Detect which cell encompasses the target text, then output its [x, y] center coordinate. 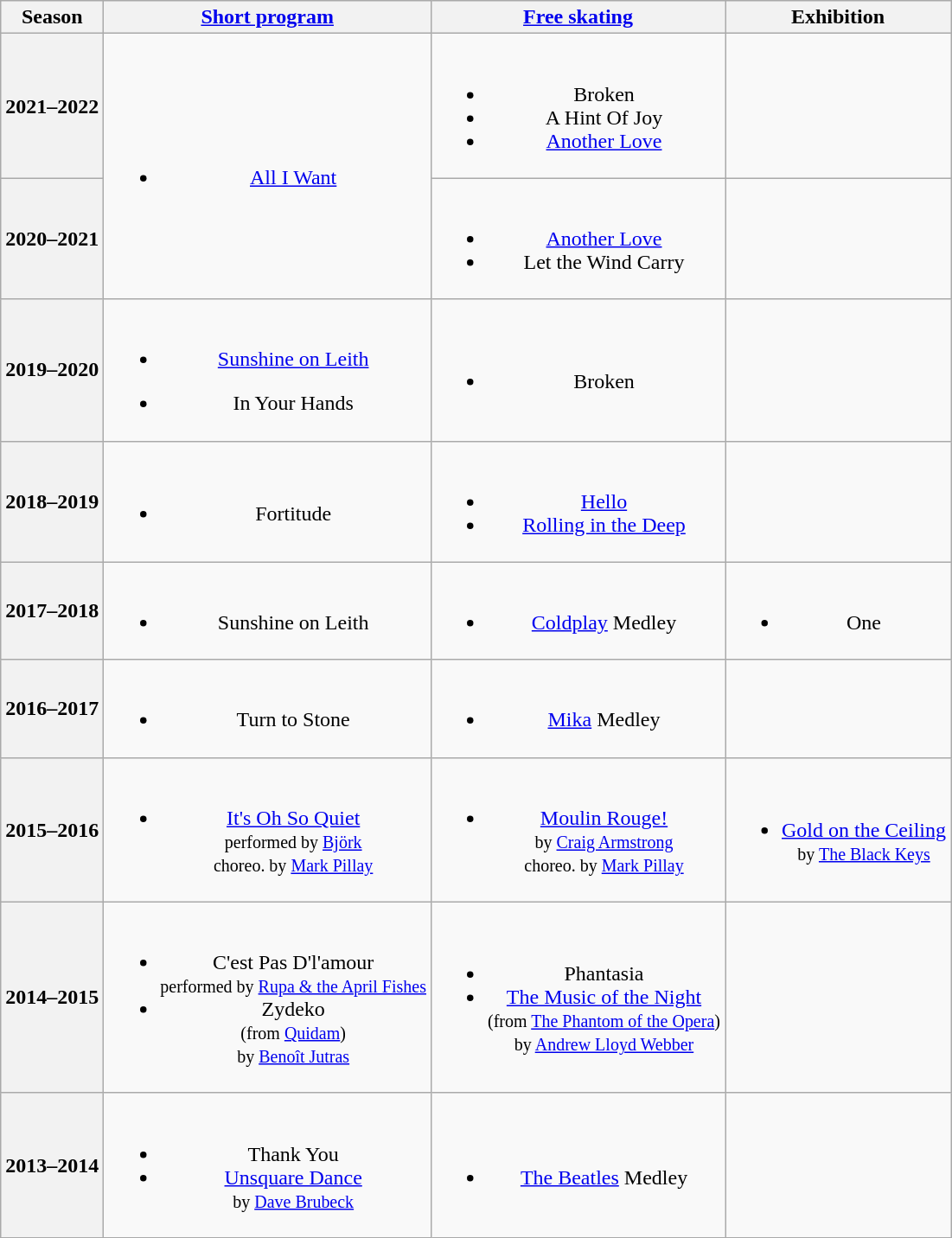
One [837, 610]
Thank YouUnsquare Dance by Dave Brubeck [268, 1165]
Sunshine on Leith [268, 610]
Free skating [578, 17]
It's Oh So Quiet performed by Björk choreo. by Mark Pillay [268, 830]
2017–2018 [52, 610]
PhantasiaThe Music of the Night (from The Phantom of the Opera) by Andrew Lloyd Webber [578, 998]
Short program [268, 17]
C'est Pas D'l'amour performed by Rupa & the April Fishes Zydeko (from Quidam) by Benoît Jutras [268, 998]
2018–2019 [52, 501]
All I Want [268, 166]
Fortitude [268, 501]
Gold on the Ceiling by The Black Keys [837, 830]
Coldplay Medley [578, 610]
2013–2014 [52, 1165]
2014–2015 [52, 998]
2016–2017 [52, 709]
Hello Rolling in the Deep [578, 501]
Moulin Rouge! by Craig Armstrong choreo. by Mark Pillay [578, 830]
2020–2021 [52, 239]
2015–2016 [52, 830]
Exhibition [837, 17]
Turn to Stone [268, 709]
Broken [578, 370]
Mika Medley [578, 709]
Sunshine on LeithIn Your Hands [268, 370]
The Beatles Medley [578, 1165]
Season [52, 17]
2019–2020 [52, 370]
Broken A Hint Of Joy Another Love [578, 105]
Another Love Let the Wind Carry [578, 239]
2021–2022 [52, 105]
